Capture the cell that displays the provided text and extract its [x, y] central coordinate. 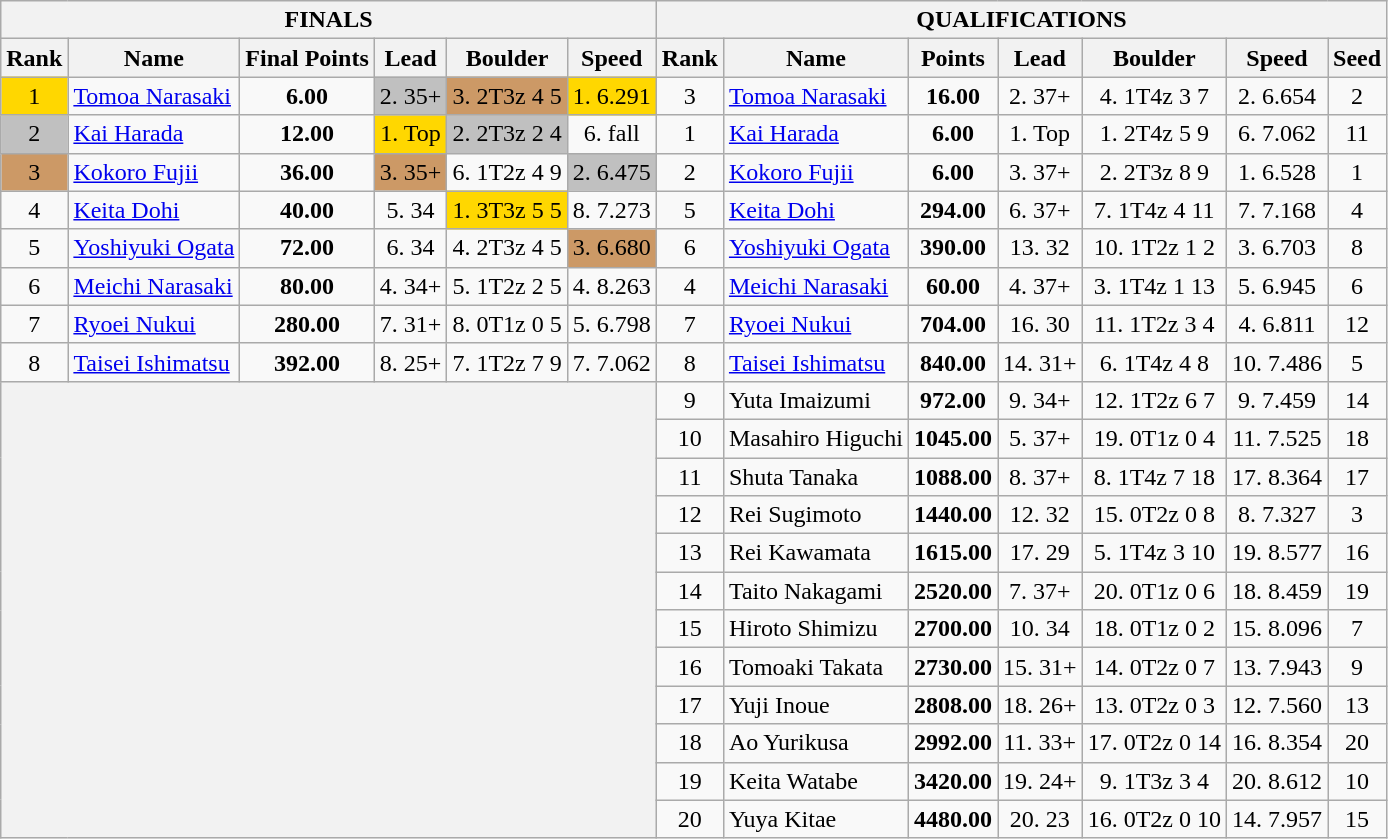
19. 24+ [1040, 781]
2992.00 [952, 743]
14. 7.957 [1276, 819]
3. 6.703 [1276, 248]
4. 37+ [1040, 286]
2. 35+ [410, 96]
4. 1T4z 3 7 [1154, 96]
3. 2T3z 4 5 [507, 96]
18. 26+ [1040, 705]
12. 1T2z 6 7 [1154, 400]
2. 2T3z 8 9 [1154, 172]
390.00 [952, 248]
Hiroto Shimizu [816, 629]
17. 0T2z 0 14 [1154, 743]
1. 6.291 [612, 96]
20. 8.612 [1276, 781]
2. 37+ [1040, 96]
8. 0T1z 0 5 [507, 324]
1045.00 [952, 438]
5. 34 [410, 210]
4480.00 [952, 819]
Keita Watabe [816, 781]
13. 0T2z 0 3 [1154, 705]
4. 2T3z 4 5 [507, 248]
2700.00 [952, 629]
80.00 [307, 286]
972.00 [952, 400]
15. 8.096 [1276, 629]
6. 37+ [1040, 210]
Masahiro Higuchi [816, 438]
2730.00 [952, 667]
1. 6.528 [1276, 172]
Taito Nakagami [816, 591]
16.00 [952, 96]
9. 1T3z 3 4 [1154, 781]
16. 0T2z 0 10 [1154, 819]
12. 7.560 [1276, 705]
8. 37+ [1040, 477]
15. 31+ [1040, 667]
10. 1T2z 1 2 [1154, 248]
Shuta Tanaka [816, 477]
18. 0T1z 0 2 [1154, 629]
8. 25+ [410, 362]
15. 0T2z 0 8 [1154, 515]
4. 34+ [410, 286]
18. 8.459 [1276, 591]
1615.00 [952, 553]
294.00 [952, 210]
704.00 [952, 324]
14. 31+ [1040, 362]
QUALIFICATIONS [1021, 20]
FINALS [329, 20]
Points [952, 58]
4. 6.811 [1276, 324]
8. 1T4z 7 18 [1154, 477]
6. 1T2z 4 9 [507, 172]
Final Points [307, 58]
17. 8.364 [1276, 477]
17. 29 [1040, 553]
3. 37+ [1040, 172]
5. 6.945 [1276, 286]
1088.00 [952, 477]
19. 0T1z 0 4 [1154, 438]
Rei Sugimoto [816, 515]
2808.00 [952, 705]
1. 3T3z 5 5 [507, 210]
3420.00 [952, 781]
7. 1T4z 4 11 [1154, 210]
2. 6.654 [1276, 96]
13. 32 [1040, 248]
16. 8.354 [1276, 743]
8. 7.327 [1276, 515]
6. 1T4z 4 8 [1154, 362]
40.00 [307, 210]
3. 1T4z 1 13 [1154, 286]
3. 35+ [410, 172]
16. 30 [1040, 324]
Rei Kawamata [816, 553]
2. 2T3z 2 4 [507, 134]
5. 1T2z 2 5 [507, 286]
20. 23 [1040, 819]
7. 31+ [410, 324]
840.00 [952, 362]
6. 7.062 [1276, 134]
Ao Yurikusa [816, 743]
Seed [1358, 58]
7. 7.062 [612, 362]
4. 8.263 [612, 286]
8. 7.273 [612, 210]
12.00 [307, 134]
3. 6.680 [612, 248]
Yuta Imaizumi [816, 400]
7. 7.168 [1276, 210]
72.00 [307, 248]
10. 34 [1040, 629]
Tomoaki Takata [816, 667]
7. 37+ [1040, 591]
6. fall [612, 134]
19. 8.577 [1276, 553]
9. 7.459 [1276, 400]
392.00 [307, 362]
9. 34+ [1040, 400]
13. 7.943 [1276, 667]
280.00 [307, 324]
7. 1T2z 7 9 [507, 362]
1. 2T4z 5 9 [1154, 134]
Yuji Inoue [816, 705]
60.00 [952, 286]
5. 37+ [1040, 438]
11. 33+ [1040, 743]
11. 7.525 [1276, 438]
10. 7.486 [1276, 362]
14. 0T2z 0 7 [1154, 667]
11. 1T2z 3 4 [1154, 324]
20. 0T1z 0 6 [1154, 591]
6. 34 [410, 248]
Yuya Kitae [816, 819]
5. 6.798 [612, 324]
12. 32 [1040, 515]
5. 1T4z 3 10 [1154, 553]
36.00 [307, 172]
2. 6.475 [612, 172]
2520.00 [952, 591]
1440.00 [952, 515]
